Provide the [X, Y] coordinate of the cell's center where the given text is located.  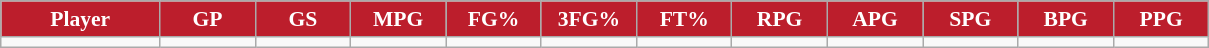
RPG [780, 19]
GS [302, 19]
SPG [970, 19]
3FG% [588, 19]
GP [208, 19]
BPG [1066, 19]
PPG [1161, 19]
APG [874, 19]
Player [80, 19]
FT% [684, 19]
MPG [398, 19]
FG% [494, 19]
